Scan for the cell matching the given text and deliver its (x, y) coordinate at center. 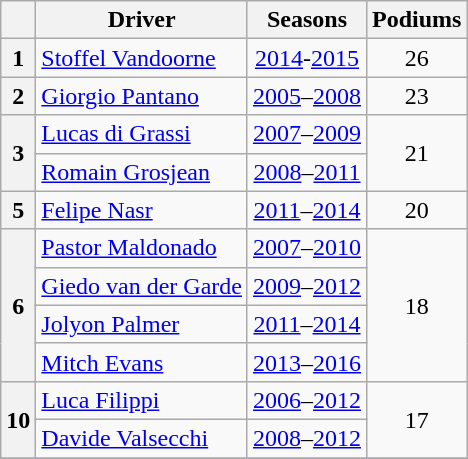
2009–2012 (306, 286)
Giedo van der Garde (142, 286)
20 (417, 210)
2013–2016 (306, 362)
Podiums (417, 20)
Davide Valsecchi (142, 438)
1 (18, 58)
21 (417, 153)
17 (417, 419)
Jolyon Palmer (142, 324)
26 (417, 58)
Driver (142, 20)
5 (18, 210)
10 (18, 419)
2014-2015 (306, 58)
2008–2011 (306, 172)
Mitch Evans (142, 362)
2008–2012 (306, 438)
2007–2009 (306, 134)
Lucas di Grassi (142, 134)
2005–2008 (306, 96)
Romain Grosjean (142, 172)
Felipe Nasr (142, 210)
23 (417, 96)
2006–2012 (306, 400)
3 (18, 153)
2007–2010 (306, 248)
2 (18, 96)
18 (417, 305)
Stoffel Vandoorne (142, 58)
Giorgio Pantano (142, 96)
Pastor Maldonado (142, 248)
Seasons (306, 20)
6 (18, 305)
Luca Filippi (142, 400)
